Locate the cell with the specified text and output its [x, y] center coordinate. 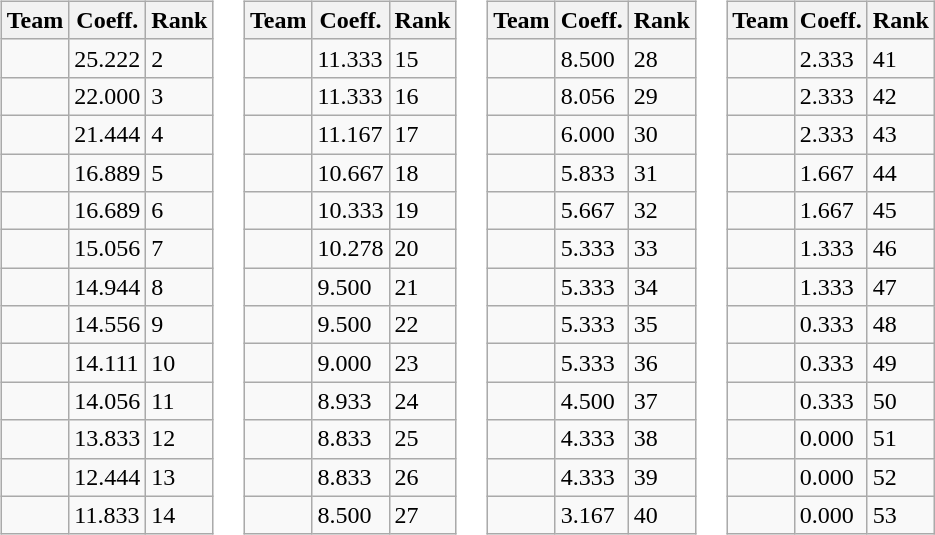
12.444 [108, 477]
51 [900, 439]
16.689 [108, 211]
10.278 [350, 249]
14.111 [108, 363]
39 [662, 477]
8.056 [592, 96]
8 [180, 287]
16 [422, 96]
37 [662, 401]
11 [180, 401]
25.222 [108, 58]
29 [662, 96]
15 [422, 58]
4.500 [592, 401]
35 [662, 325]
16.889 [108, 173]
10.333 [350, 211]
9.000 [350, 363]
17 [422, 134]
22.000 [108, 96]
10 [180, 363]
14.944 [108, 287]
7 [180, 249]
25 [422, 439]
20 [422, 249]
40 [662, 515]
21 [422, 287]
6.000 [592, 134]
2 [180, 58]
3.167 [592, 515]
6 [180, 211]
46 [900, 249]
9 [180, 325]
15.056 [108, 249]
36 [662, 363]
10.667 [350, 173]
32 [662, 211]
11.167 [350, 134]
13.833 [108, 439]
14.556 [108, 325]
44 [900, 173]
48 [900, 325]
18 [422, 173]
30 [662, 134]
22 [422, 325]
27 [422, 515]
33 [662, 249]
45 [900, 211]
14 [180, 515]
12 [180, 439]
31 [662, 173]
43 [900, 134]
5 [180, 173]
8.933 [350, 401]
5.667 [592, 211]
11.833 [108, 515]
34 [662, 287]
13 [180, 477]
4 [180, 134]
47 [900, 287]
14.056 [108, 401]
23 [422, 363]
21.444 [108, 134]
5.833 [592, 173]
19 [422, 211]
38 [662, 439]
50 [900, 401]
41 [900, 58]
53 [900, 515]
52 [900, 477]
26 [422, 477]
24 [422, 401]
49 [900, 363]
28 [662, 58]
3 [180, 96]
42 [900, 96]
